Search for the cell housing the specified text and yield its (X, Y) center coordinate. 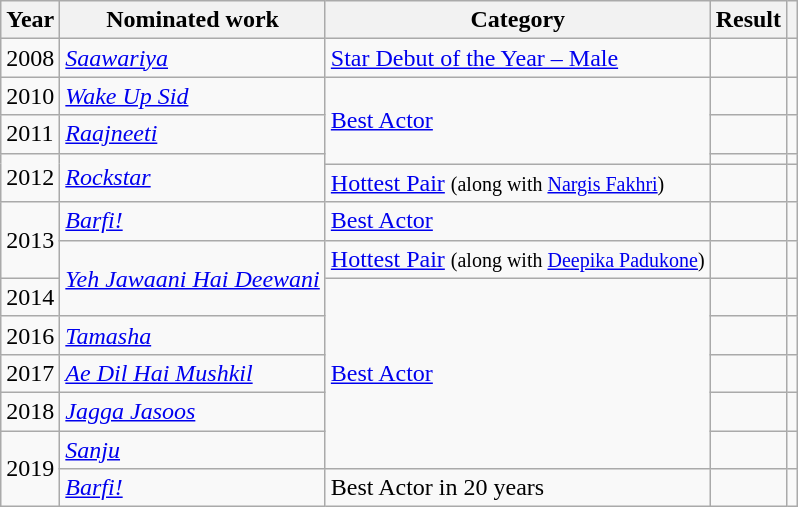
Year (30, 20)
2010 (30, 96)
Saawariya (193, 58)
Category (518, 20)
2011 (30, 134)
Yeh Jawaani Hai Deewani (193, 278)
2017 (30, 373)
2008 (30, 58)
Best Actor in 20 years (518, 488)
Raajneeti (193, 134)
Hottest Pair (along with Deepika Padukone) (518, 259)
2016 (30, 335)
Rockstar (193, 178)
Result (748, 20)
2012 (30, 178)
Tamasha (193, 335)
Jagga Jasoos (193, 411)
2014 (30, 297)
Hottest Pair (along with Nargis Fakhri) (518, 183)
Star Debut of the Year – Male (518, 58)
2013 (30, 240)
2018 (30, 411)
Wake Up Sid (193, 96)
Ae Dil Hai Mushkil (193, 373)
2019 (30, 468)
Nominated work (193, 20)
Sanju (193, 449)
